Return [X, Y] of the center of cell containing provided text 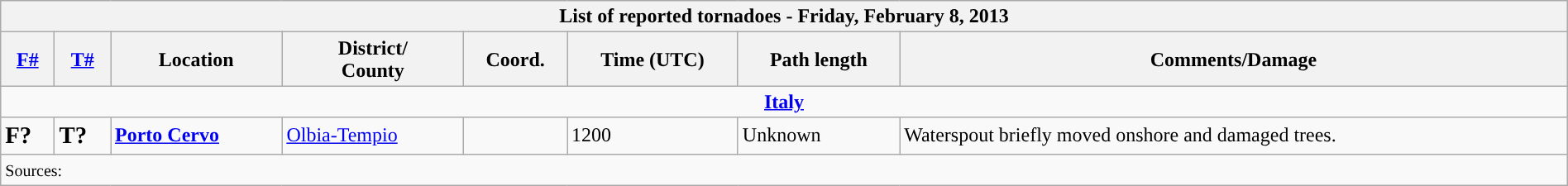
Comments/Damage [1234, 60]
Italy [784, 102]
1200 [653, 136]
F? [28, 136]
List of reported tornadoes - Friday, February 8, 2013 [784, 17]
Porto Cervo [197, 136]
Unknown [819, 136]
Olbia-Tempio [373, 136]
T? [83, 136]
F# [28, 60]
Sources: [784, 169]
Waterspout briefly moved onshore and damaged trees. [1234, 136]
T# [83, 60]
Coord. [516, 60]
District/County [373, 60]
Location [197, 60]
Time (UTC) [653, 60]
Path length [819, 60]
